For the text-containing cell, return its midpoint in [x, y] coordinate format. 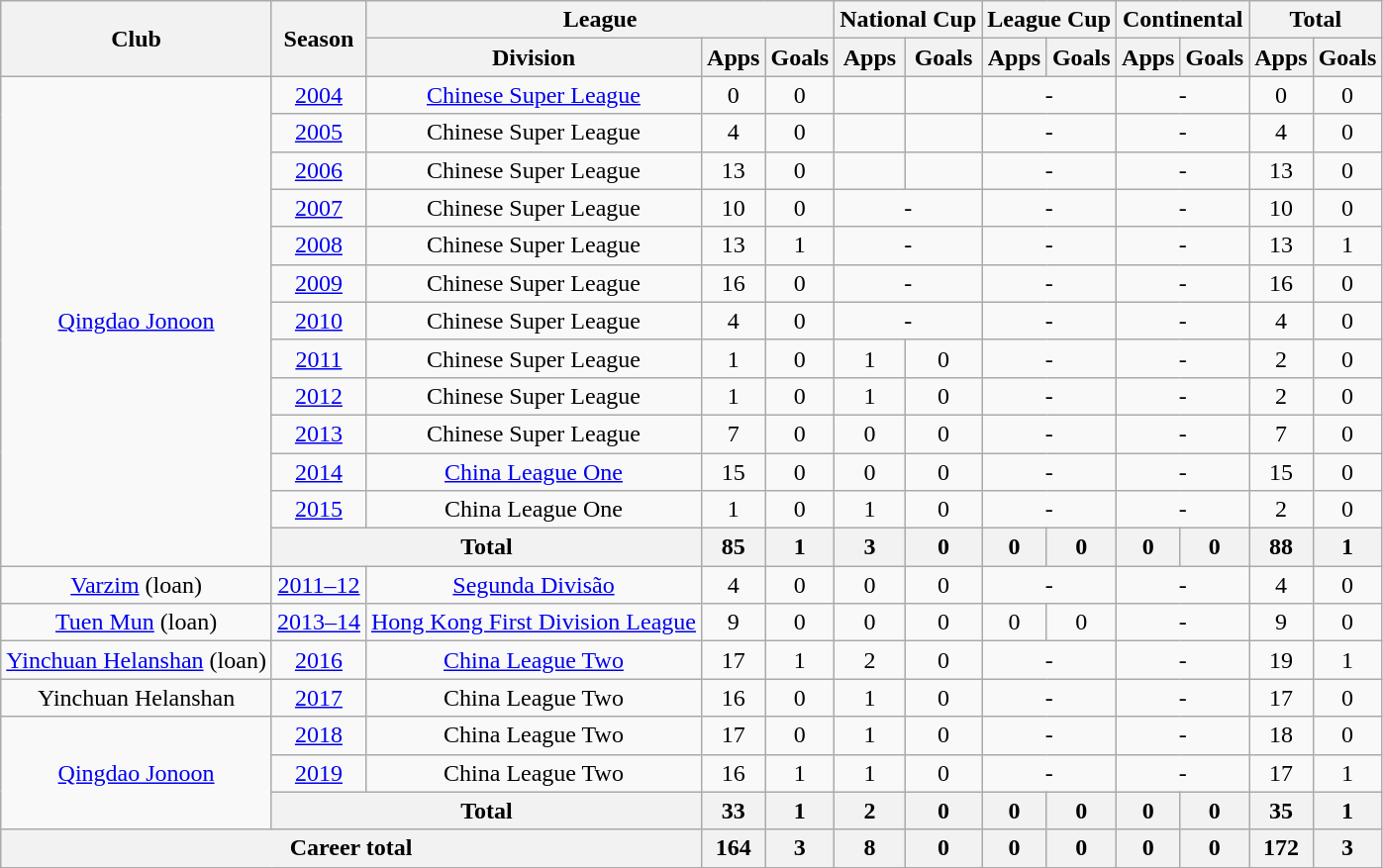
League Cup [1049, 20]
Continental [1183, 20]
2013–14 [319, 623]
35 [1281, 811]
League [600, 20]
19 [1281, 660]
National Cup [909, 20]
2010 [319, 321]
Division [533, 57]
2011–12 [319, 585]
Segunda Divisão [533, 585]
Hong Kong First Division League [533, 623]
Yinchuan Helanshan (loan) [137, 660]
2006 [319, 170]
2005 [319, 133]
Yinchuan Helanshan [137, 698]
85 [734, 547]
33 [734, 811]
2011 [319, 358]
Varzim (loan) [137, 585]
2007 [319, 208]
2013 [319, 434]
2012 [319, 396]
Career total [351, 848]
Club [137, 39]
172 [1281, 848]
2008 [319, 245]
2016 [319, 660]
Tuen Mun (loan) [137, 623]
164 [734, 848]
2009 [319, 283]
2014 [319, 472]
2018 [319, 735]
2017 [319, 698]
2004 [319, 95]
88 [1281, 547]
2019 [319, 773]
2015 [319, 510]
8 [870, 848]
Season [319, 39]
18 [1281, 735]
